Return the (x, y) coordinate for the center point of the cell that contains the specified text.  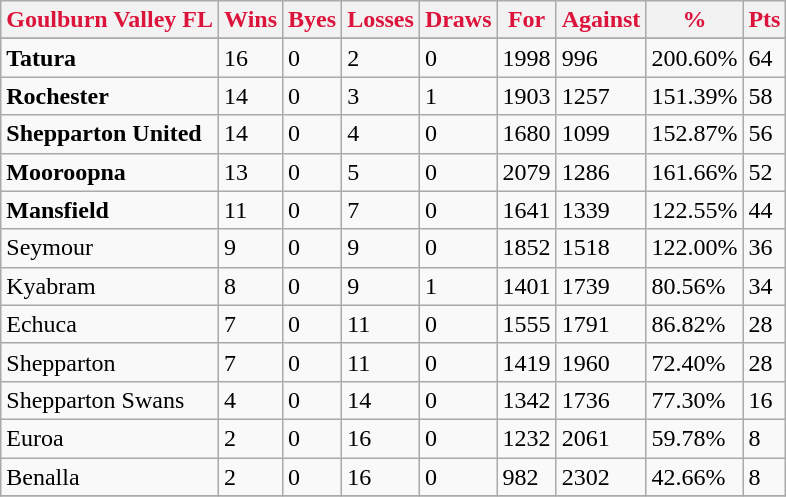
Rochester (110, 96)
13 (251, 172)
161.66% (694, 172)
Echuca (110, 324)
1791 (601, 324)
1257 (601, 96)
Mansfield (110, 210)
Shepparton United (110, 134)
72.40% (694, 362)
152.87% (694, 134)
Against (601, 20)
1419 (526, 362)
1998 (526, 58)
52 (764, 172)
1680 (526, 134)
151.39% (694, 96)
2079 (526, 172)
1555 (526, 324)
86.82% (694, 324)
Shepparton (110, 362)
1852 (526, 248)
1099 (601, 134)
Draws (458, 20)
Benalla (110, 477)
34 (764, 286)
80.56% (694, 286)
For (526, 20)
77.30% (694, 400)
36 (764, 248)
58 (764, 96)
Goulburn Valley FL (110, 20)
3 (381, 96)
982 (526, 477)
122.55% (694, 210)
56 (764, 134)
1339 (601, 210)
1342 (526, 400)
1960 (601, 362)
Mooroopna (110, 172)
1736 (601, 400)
Pts (764, 20)
Losses (381, 20)
996 (601, 58)
2061 (601, 438)
1401 (526, 286)
1232 (526, 438)
42.66% (694, 477)
59.78% (694, 438)
5 (381, 172)
Wins (251, 20)
64 (764, 58)
Byes (312, 20)
% (694, 20)
Shepparton Swans (110, 400)
1739 (601, 286)
44 (764, 210)
1641 (526, 210)
Seymour (110, 248)
1903 (526, 96)
1286 (601, 172)
122.00% (694, 248)
200.60% (694, 58)
Tatura (110, 58)
Euroa (110, 438)
Kyabram (110, 286)
1518 (601, 248)
2302 (601, 477)
